Pinpoint the cell where the given text exists, returning its (X, Y) midpoint coordinate. 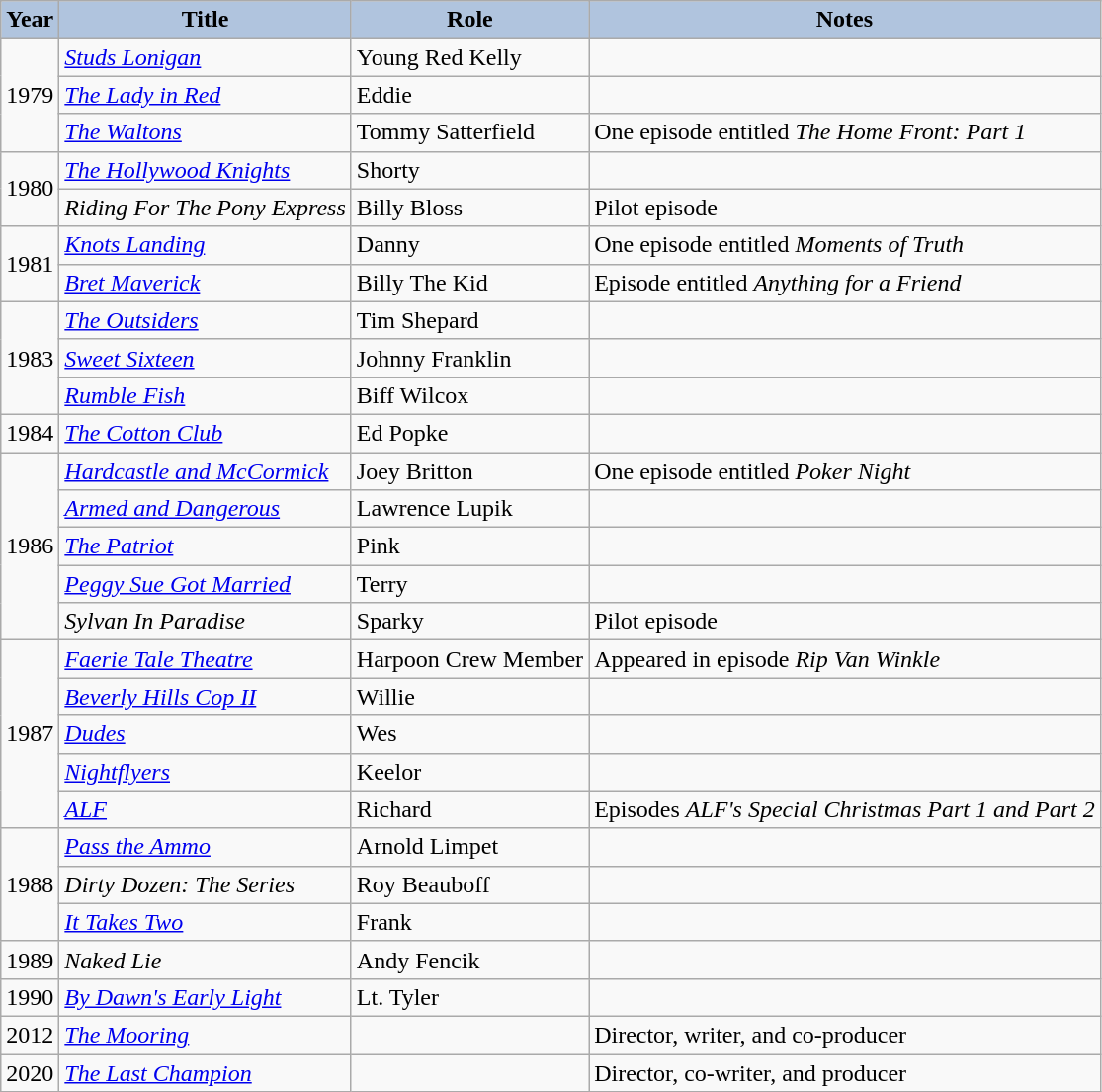
2020 (30, 1072)
1988 (30, 884)
The Waltons (206, 132)
1983 (30, 358)
Andy Fencik (469, 960)
Wes (469, 734)
The Patriot (206, 546)
1987 (30, 734)
1979 (30, 95)
Year (30, 20)
One episode entitled Moments of Truth (845, 245)
Terry (469, 584)
It Takes Two (206, 922)
1981 (30, 264)
Roy Beauboff (469, 884)
Episode entitled Anything for a Friend (845, 283)
1986 (30, 546)
The Cotton Club (206, 433)
Harpoon Crew Member (469, 659)
Keelor (469, 772)
Appeared in episode Rip Van Winkle (845, 659)
Lt. Tyler (469, 997)
Beverly Hills Cop II (206, 697)
Lawrence Lupik (469, 509)
By Dawn's Early Light (206, 997)
Willie (469, 697)
Notes (845, 20)
2012 (30, 1035)
Billy The Kid (469, 283)
Sparky (469, 622)
Johnny Franklin (469, 358)
1984 (30, 433)
Director, co-writer, and producer (845, 1072)
Sweet Sixteen (206, 358)
Ed Popke (469, 433)
Role (469, 20)
Pass the Ammo (206, 847)
Eddie (469, 95)
Pink (469, 546)
Naked Lie (206, 960)
Peggy Sue Got Married (206, 584)
The Lady in Red (206, 95)
1989 (30, 960)
Arnold Limpet (469, 847)
One episode entitled The Home Front: Part 1 (845, 132)
Tommy Satterfield (469, 132)
Director, writer, and co-producer (845, 1035)
Billy Bloss (469, 208)
Title (206, 20)
Sylvan In Paradise (206, 622)
Rumble Fish (206, 395)
Bret Maverick (206, 283)
Joey Britton (469, 471)
Danny (469, 245)
Faerie Tale Theatre (206, 659)
Richard (469, 809)
Young Red Kelly (469, 57)
Episodes ALF's Special Christmas Part 1 and Part 2 (845, 809)
The Last Champion (206, 1072)
Armed and Dangerous (206, 509)
Knots Landing (206, 245)
ALF (206, 809)
Riding For The Pony Express (206, 208)
Shorty (469, 170)
Hardcastle and McCormick (206, 471)
Studs Lonigan (206, 57)
Nightflyers (206, 772)
The Mooring (206, 1035)
Tim Shepard (469, 320)
Dirty Dozen: The Series (206, 884)
1980 (30, 189)
One episode entitled Poker Night (845, 471)
The Hollywood Knights (206, 170)
Biff Wilcox (469, 395)
The Outsiders (206, 320)
Frank (469, 922)
Dudes (206, 734)
1990 (30, 997)
